Output the (X, Y) coordinate of the center of the cell containing the given text.  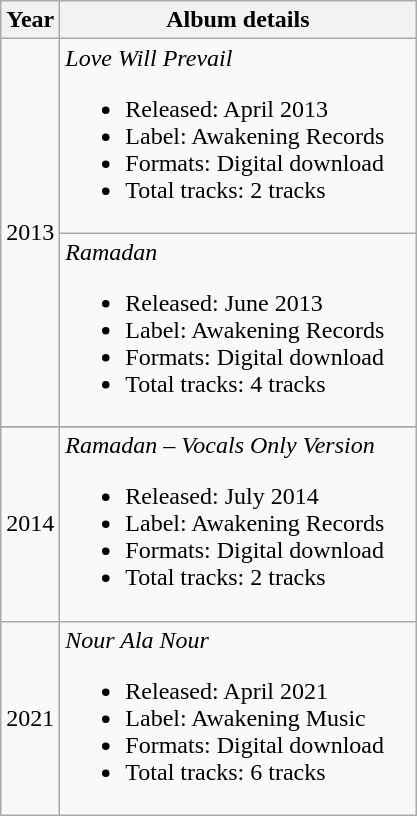
Year (30, 20)
Love Will PrevailReleased: April 2013Label: Awakening RecordsFormats: Digital downloadTotal tracks: 2 tracks (238, 136)
RamadanReleased: June 2013Label: Awakening RecordsFormats: Digital downloadTotal tracks: 4 tracks (238, 330)
2013 (30, 233)
2021 (30, 718)
Album details (238, 20)
Nour Ala NourReleased: April 2021Label: Awakening MusicFormats: Digital downloadTotal tracks: 6 tracks (238, 718)
Ramadan – Vocals Only VersionReleased: July 2014Label: Awakening RecordsFormats: Digital downloadTotal tracks: 2 tracks (238, 524)
2014 (30, 524)
